Locate the cell with the specified text and output its (X, Y) center coordinate. 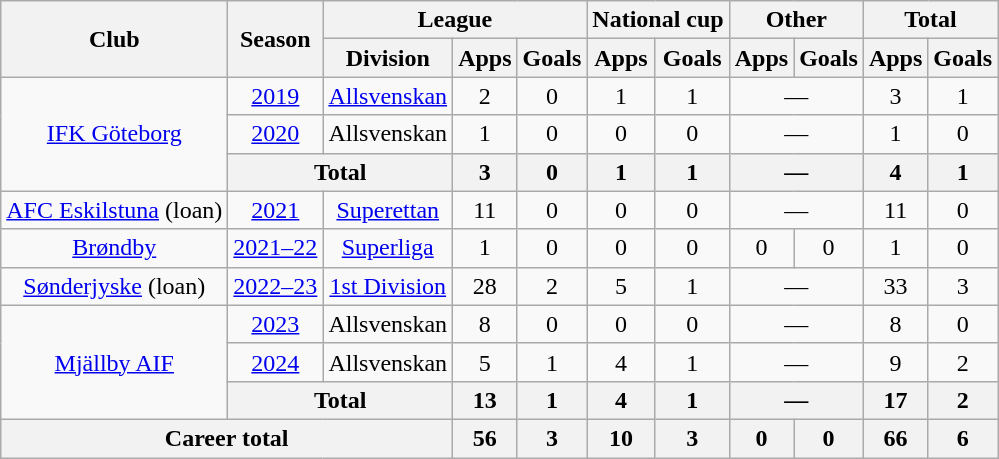
Brøndby (114, 248)
AFC Eskilstuna (loan) (114, 210)
2020 (276, 134)
66 (895, 438)
2023 (276, 324)
17 (895, 400)
Career total (227, 438)
Superettan (388, 210)
League (455, 20)
10 (621, 438)
Mjällby AIF (114, 362)
2022–23 (276, 286)
2024 (276, 362)
13 (485, 400)
2021–22 (276, 248)
National cup (658, 20)
Division (388, 58)
33 (895, 286)
6 (963, 438)
Club (114, 39)
9 (895, 362)
Other (796, 20)
28 (485, 286)
1st Division (388, 286)
2021 (276, 210)
Superliga (388, 248)
Sønderjyske (loan) (114, 286)
IFK Göteborg (114, 134)
Season (276, 39)
2019 (276, 96)
56 (485, 438)
